Provide the [X, Y] coordinate of the cell's center where the given text is located.  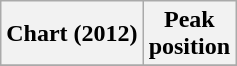
Peakposition [189, 34]
Chart (2012) [72, 34]
